Detect which cell encompasses the target text, then output its [x, y] center coordinate. 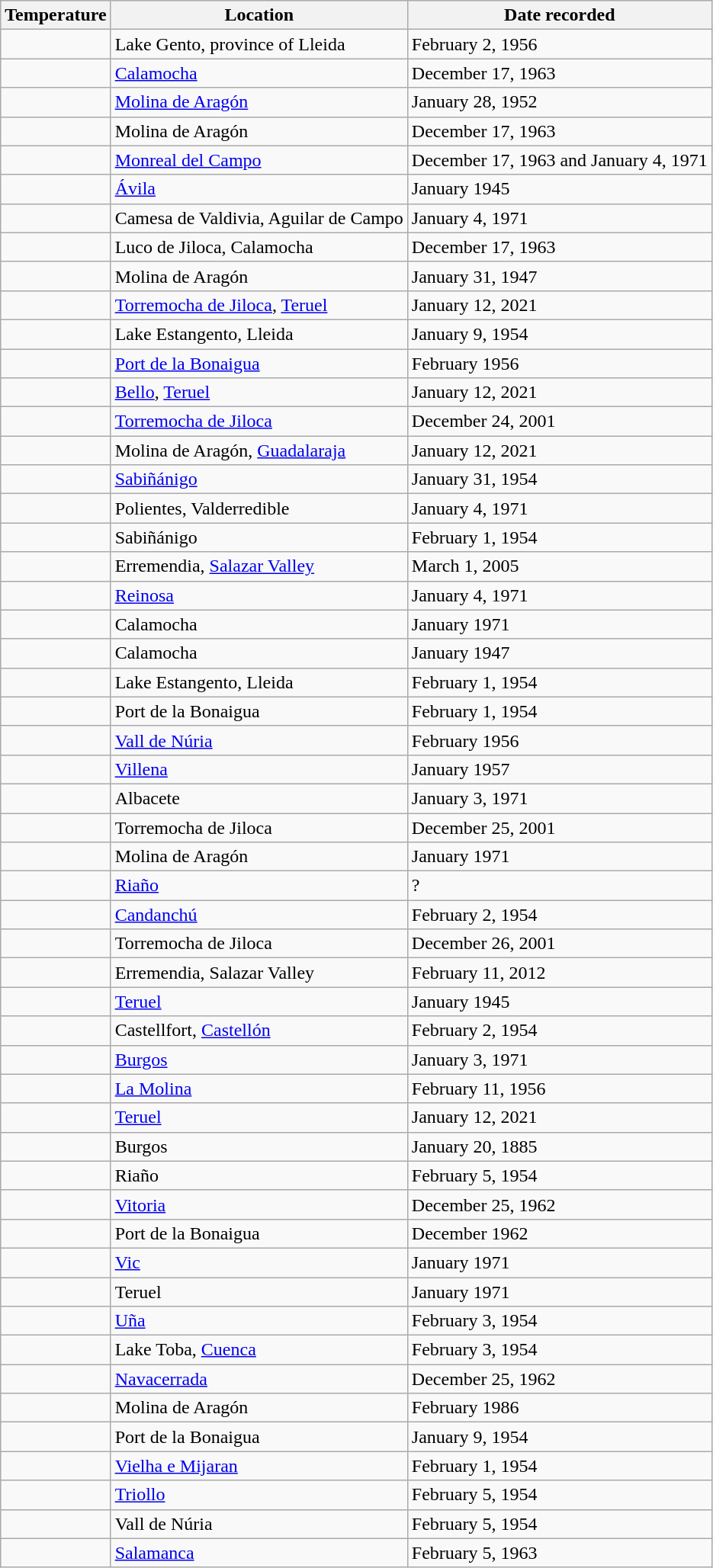
January 28, 1952 [560, 102]
Lake Gento, province of Lleida [259, 44]
Polientes, Valderredible [259, 508]
Luco de Jiloca, Calamocha [259, 247]
Vitoria [259, 1204]
Location [259, 15]
December 25, 2001 [560, 827]
Villena [259, 769]
February 1986 [560, 1408]
Reinosa [259, 595]
January 31, 1947 [560, 276]
December 17, 1963 and January 4, 1971 [560, 160]
January 1957 [560, 769]
February 11, 1956 [560, 1089]
January 20, 1885 [560, 1146]
Molina de Aragón, Guadalaraja [259, 451]
Uña [259, 1321]
February 5, 1963 [560, 1553]
Salamanca [259, 1553]
Castellfort, Castellón [259, 1031]
Camesa de Valdivia, Aguilar de Campo [259, 218]
Date recorded [560, 15]
Bello, Teruel [259, 393]
Vielha e Mijaran [259, 1466]
Triollo [259, 1495]
Ávila [259, 189]
Navacerrada [259, 1379]
January 31, 1954 [560, 479]
December 24, 2001 [560, 422]
February 11, 2012 [560, 973]
Lake Toba, Cuenca [259, 1350]
December 26, 2001 [560, 944]
Albacete [259, 798]
Vic [259, 1262]
December 1962 [560, 1233]
Temperature [56, 15]
Candanchú [259, 915]
March 1, 2005 [560, 566]
February 2, 1956 [560, 44]
La Molina [259, 1089]
January 1947 [560, 653]
? [560, 886]
Monreal del Campo [259, 160]
Torremocha de Jiloca, Teruel [259, 305]
